For the text-containing cell, return its midpoint in (X, Y) coordinate format. 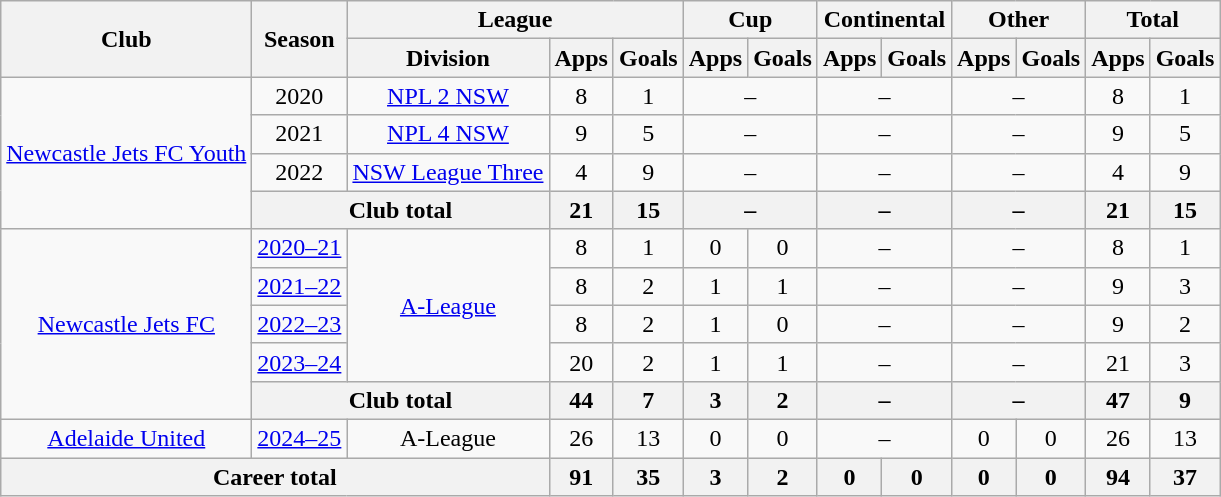
Other (1019, 20)
2022–23 (300, 324)
2021 (300, 134)
35 (648, 477)
Continental (884, 20)
Season (300, 39)
NSW League Three (448, 172)
47 (1118, 400)
League (515, 20)
Club (126, 39)
44 (581, 400)
Division (448, 58)
2024–25 (300, 438)
Adelaide United (126, 438)
91 (581, 477)
Newcastle Jets FC (126, 324)
NPL 4 NSW (448, 134)
2021–22 (300, 286)
NPL 2 NSW (448, 96)
2020 (300, 96)
Career total (275, 477)
Newcastle Jets FC Youth (126, 153)
2023–24 (300, 362)
Cup (750, 20)
20 (581, 362)
Total (1153, 20)
2020–21 (300, 248)
37 (1185, 477)
2022 (300, 172)
7 (648, 400)
94 (1118, 477)
